Return the [x, y] coordinate for the center point of the cell that contains the specified text.  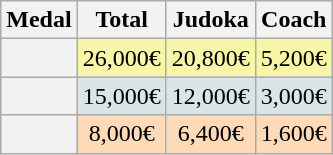
1,600€ [294, 134]
Judoka [210, 20]
3,000€ [294, 96]
Coach [294, 20]
15,000€ [122, 96]
Total [122, 20]
12,000€ [210, 96]
5,200€ [294, 58]
Medal [39, 20]
8,000€ [122, 134]
26,000€ [122, 58]
20,800€ [210, 58]
6,400€ [210, 134]
